Detect which cell encompasses the target text, then output its (x, y) center coordinate. 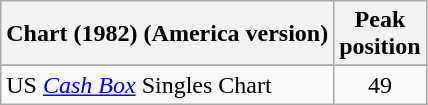
Peakposition (380, 34)
US Cash Box Singles Chart (168, 85)
Chart (1982) (America version) (168, 34)
49 (380, 85)
